For the text-containing cell, return its midpoint in [x, y] coordinate format. 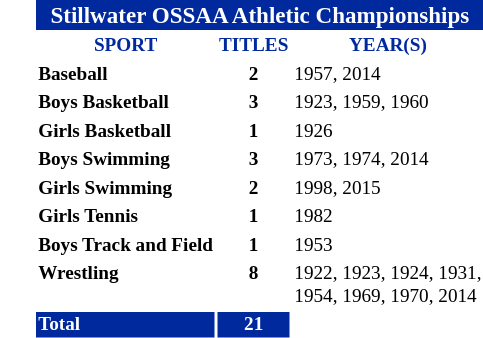
8 [253, 285]
Boys Basketball [126, 103]
SPORT [126, 46]
Wrestling [126, 285]
Boys Swimming [126, 160]
TITLES [253, 46]
1922, 1923, 1924, 1931, 1954, 1969, 1970, 2014 [388, 285]
1923, 1959, 1960 [388, 103]
1998, 2015 [388, 189]
1982 [388, 217]
Stillwater OSSAA Athletic Championships [260, 15]
YEAR(S) [388, 46]
21 [253, 325]
1953 [388, 245]
Baseball [126, 75]
Girls Swimming [126, 189]
1926 [388, 131]
Girls Basketball [126, 131]
Boys Track and Field [126, 245]
Total [126, 325]
1973, 1974, 2014 [388, 160]
Girls Tennis [126, 217]
1957, 2014 [388, 75]
